For the text-containing cell, return its midpoint in (x, y) coordinate format. 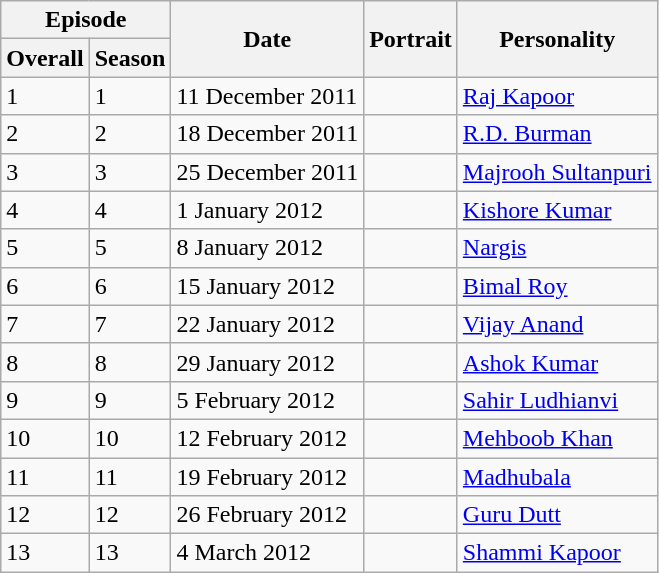
Majrooh Sultanpuri (557, 172)
Bimal Roy (557, 286)
Overall (45, 58)
Shammi Kapoor (557, 553)
4 March 2012 (268, 553)
8 January 2012 (268, 248)
Kishore Kumar (557, 210)
Guru Dutt (557, 515)
18 December 2011 (268, 134)
Season (130, 58)
11 December 2011 (268, 96)
22 January 2012 (268, 324)
Raj Kapoor (557, 96)
Date (268, 39)
Nargis (557, 248)
Madhubala (557, 477)
19 February 2012 (268, 477)
Ashok Kumar (557, 362)
26 February 2012 (268, 515)
12 February 2012 (268, 438)
1 January 2012 (268, 210)
5 February 2012 (268, 400)
Vijay Anand (557, 324)
R.D. Burman (557, 134)
Sahir Ludhianvi (557, 400)
25 December 2011 (268, 172)
Portrait (411, 39)
Mehboob Khan (557, 438)
15 January 2012 (268, 286)
29 January 2012 (268, 362)
Personality (557, 39)
Episode (86, 20)
